Extract the [x, y] coordinate from the center of the cell holding the provided text.  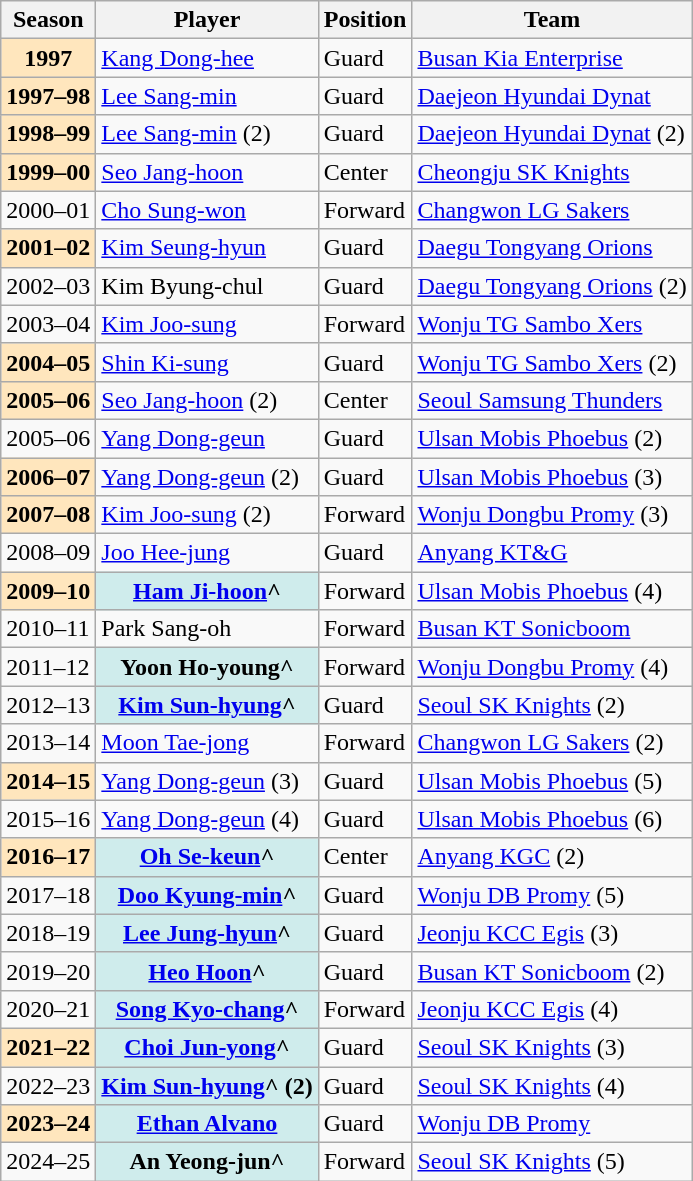
2017–18 [48, 895]
Yoon Ho-young^ [207, 667]
2019–20 [48, 971]
Seoul SK Knights (3) [552, 1047]
2004–05 [48, 362]
Wonju Dongbu Promy (4) [552, 667]
Kim Seung-hyun [207, 248]
Park Sang-oh [207, 629]
2006–07 [48, 477]
Seoul SK Knights (4) [552, 1085]
Wonju Dongbu Promy (3) [552, 515]
2010–11 [48, 629]
Busan Kia Enterprise [552, 58]
Kang Dong-hee [207, 58]
2023–24 [48, 1124]
Changwon LG Sakers (2) [552, 743]
Wonju DB Promy (5) [552, 895]
Wonju DB Promy [552, 1124]
2018–19 [48, 933]
Daejeon Hyundai Dynat (2) [552, 134]
Anyang KGC (2) [552, 857]
Kim Sun-hyung^ [207, 705]
Jeonju KCC Egis (3) [552, 933]
Ulsan Mobis Phoebus (5) [552, 781]
Yang Dong-geun (2) [207, 477]
Jeonju KCC Egis (4) [552, 1009]
Busan KT Sonicboom (2) [552, 971]
Ulsan Mobis Phoebus (4) [552, 591]
Daejeon Hyundai Dynat [552, 96]
Player [207, 20]
Cho Sung-won [207, 210]
Seo Jang-hoon [207, 172]
Shin Ki-sung [207, 362]
Lee Jung-hyun^ [207, 933]
Team [552, 20]
Changwon LG Sakers [552, 210]
2013–14 [48, 743]
Doo Kyung-min^ [207, 895]
Kim Joo-sung (2) [207, 515]
Kim Byung-chul [207, 286]
Kim Sun-hyung^ (2) [207, 1085]
2015–16 [48, 819]
2016–17 [48, 857]
Yang Dong-geun (3) [207, 781]
Seoul SK Knights (5) [552, 1162]
Heo Hoon^ [207, 971]
Yang Dong-geun [207, 438]
Seoul SK Knights (2) [552, 705]
Ulsan Mobis Phoebus (2) [552, 438]
Choi Jun-yong^ [207, 1047]
Ulsan Mobis Phoebus (3) [552, 477]
1999–00 [48, 172]
Oh Se-keun^ [207, 857]
Daegu Tongyang Orions [552, 248]
2021–22 [48, 1047]
2009–10 [48, 591]
2002–03 [48, 286]
2007–08 [48, 515]
Ethan Alvano [207, 1124]
Yang Dong-geun (4) [207, 819]
Seoul Samsung Thunders [552, 400]
Joo Hee-jung [207, 553]
Position [365, 20]
2011–12 [48, 667]
2001–02 [48, 248]
Ham Ji-hoon^ [207, 591]
1998–99 [48, 134]
Anyang KT&G [552, 553]
Kim Joo-sung [207, 324]
Ulsan Mobis Phoebus (6) [552, 819]
Wonju TG Sambo Xers [552, 324]
Cheongju SK Knights [552, 172]
Wonju TG Sambo Xers (2) [552, 362]
Lee Sang-min [207, 96]
2008–09 [48, 553]
Seo Jang-hoon (2) [207, 400]
2024–25 [48, 1162]
Season [48, 20]
2000–01 [48, 210]
Daegu Tongyang Orions (2) [552, 286]
Song Kyo-chang^ [207, 1009]
Lee Sang-min (2) [207, 134]
Busan KT Sonicboom [552, 629]
Moon Tae-jong [207, 743]
1997 [48, 58]
2014–15 [48, 781]
An Yeong-jun^ [207, 1162]
1997–98 [48, 96]
2022–23 [48, 1085]
2012–13 [48, 705]
2003–04 [48, 324]
2020–21 [48, 1009]
